Scan for the cell matching the given text and deliver its [x, y] coordinate at center. 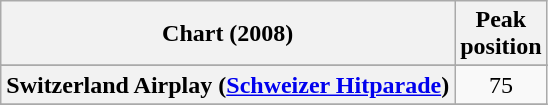
Chart (2008) [228, 34]
75 [501, 85]
Switzerland Airplay (Schweizer Hitparade) [228, 85]
Peakposition [501, 34]
